Provide the (x, y) coordinate of the cell's center where the given text is located.  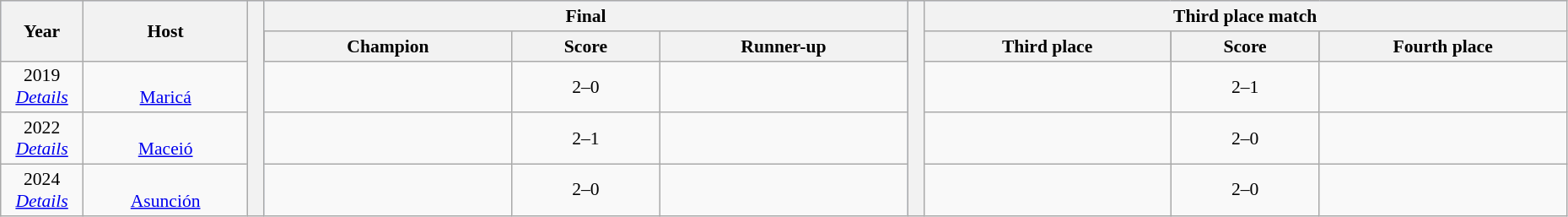
Final (585, 16)
Host (165, 30)
Third place match (1245, 16)
2024Details (42, 191)
Maceió (165, 138)
Third place (1048, 46)
Fourth place (1442, 46)
2022Details (42, 138)
Year (42, 30)
2019Details (42, 86)
Runner-up (783, 46)
Champion (388, 46)
Asunción (165, 191)
Maricá (165, 86)
